Pinpoint the cell where the given text exists, returning its [X, Y] midpoint coordinate. 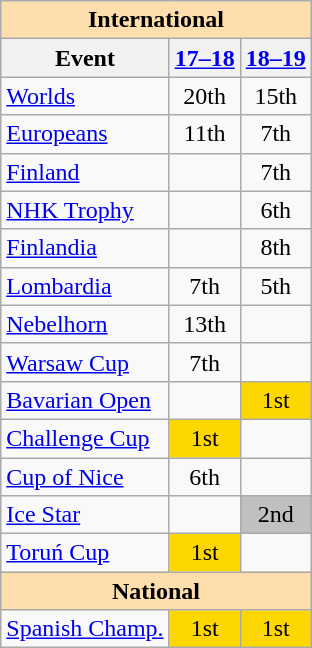
5th [276, 286]
International [156, 20]
15th [276, 96]
8th [276, 248]
Lombardia [85, 286]
2nd [276, 515]
Europeans [85, 134]
Cup of Nice [85, 477]
Ice Star [85, 515]
20th [204, 96]
Nebelhorn [85, 324]
13th [204, 324]
Event [85, 58]
18–19 [276, 58]
Spanish Champ. [85, 629]
17–18 [204, 58]
Toruń Cup [85, 553]
Finland [85, 172]
National [156, 591]
Challenge Cup [85, 438]
NHK Trophy [85, 210]
Worlds [85, 96]
Finlandia [85, 248]
11th [204, 134]
Warsaw Cup [85, 362]
Bavarian Open [85, 400]
